Return the (x, y) coordinate for the center point of the cell that contains the specified text.  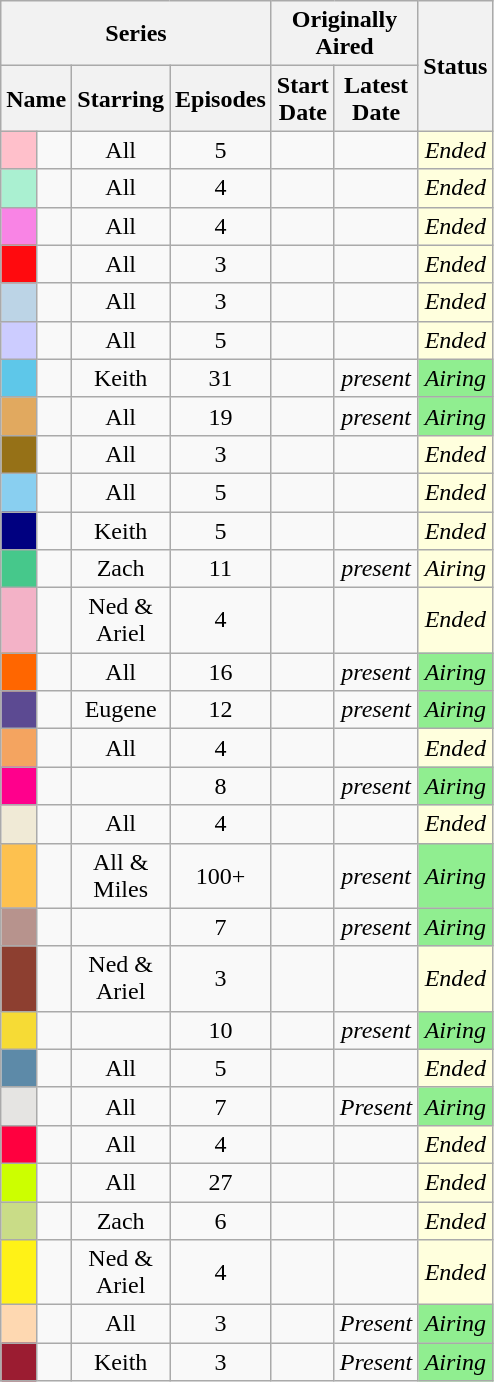
11 (221, 569)
Start Date (302, 98)
Eugene (121, 710)
12 (221, 710)
Series (136, 34)
Episodes (221, 98)
16 (221, 672)
Name (36, 98)
19 (221, 416)
6 (221, 1221)
31 (221, 378)
10 (221, 1030)
Starring (121, 98)
27 (221, 1182)
100+ (221, 876)
Originally Aired (344, 34)
8 (221, 786)
All & Miles (121, 876)
Latest Date (376, 98)
Status (456, 66)
